Pinpoint the cell where the given text exists, returning its [x, y] midpoint coordinate. 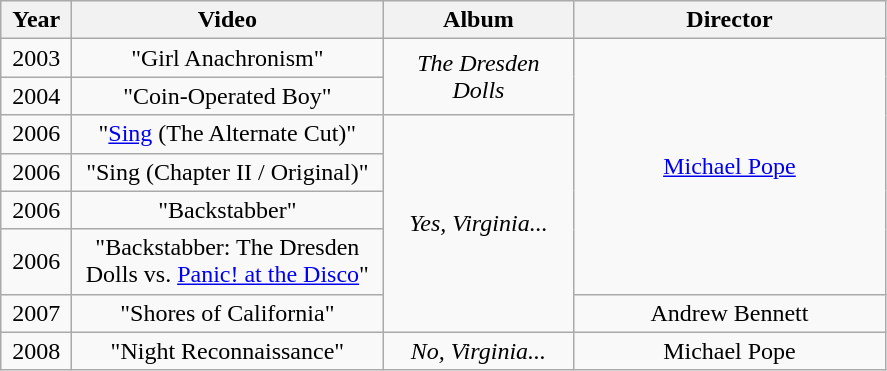
Yes, Virginia... [478, 224]
2004 [36, 96]
"Sing (The Alternate Cut)" [228, 134]
2007 [36, 313]
Andrew Bennett [730, 313]
"Coin-Operated Boy" [228, 96]
"Girl Anachronism" [228, 58]
Director [730, 20]
The Dresden Dolls [478, 77]
"Shores of California" [228, 313]
Album [478, 20]
"Night Reconnaissance" [228, 351]
"Backstabber: The Dresden Dolls vs. Panic! at the Disco" [228, 262]
Video [228, 20]
2003 [36, 58]
2008 [36, 351]
Year [36, 20]
"Sing (Chapter II / Original)" [228, 172]
No, Virginia... [478, 351]
"Backstabber" [228, 210]
